Return [X, Y] of the center of cell containing provided text 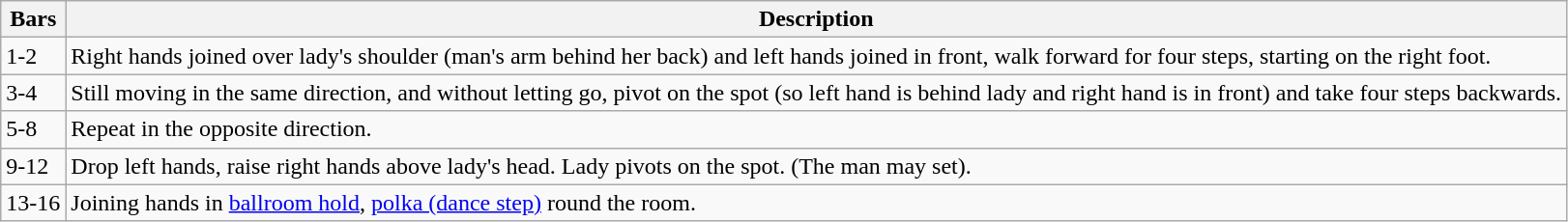
Bars [33, 19]
3-4 [33, 93]
Drop left hands, raise right hands above lady's head. Lady pivots on the spot. (The man may set). [816, 166]
Joining hands in ballroom hold, polka (dance step) round the room. [816, 203]
13-16 [33, 203]
Repeat in the opposite direction. [816, 129]
1-2 [33, 56]
9-12 [33, 166]
Description [816, 19]
5-8 [33, 129]
